From the cell containing the given text, extract its center point as [x, y] coordinate. 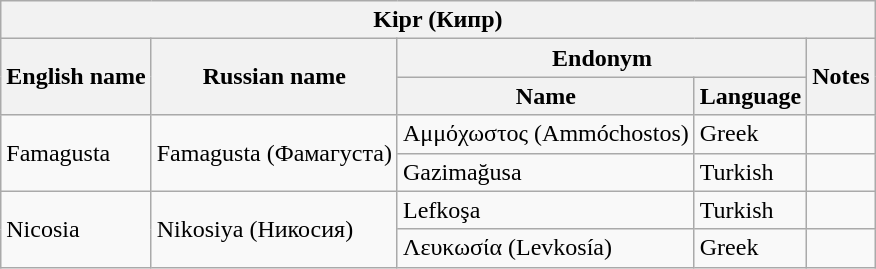
Notes [841, 77]
Language [750, 96]
Famagusta [76, 153]
Λευκωσία (Levkosía) [546, 248]
Gazimağusa [546, 172]
Name [546, 96]
English name [76, 77]
Nicosia [76, 229]
Lefkoşa [546, 210]
Αμμόχωστος (Ammóchostos) [546, 134]
Endonym [602, 58]
Russian name [274, 77]
Nikosiya (Никосия) [274, 229]
Famagusta (Фамагуста) [274, 153]
Kipr (Кипр) [438, 20]
